Search for the cell housing the specified text and yield its [x, y] center coordinate. 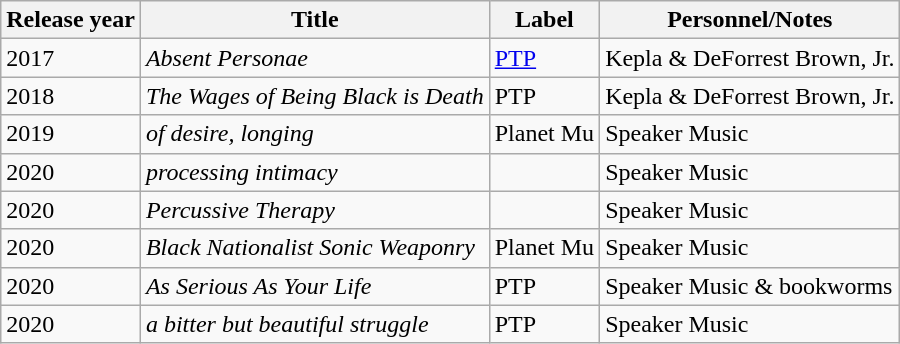
Black Nationalist Sonic Weaponry [314, 248]
2017 [71, 58]
Release year [71, 20]
processing intimacy [314, 172]
a bitter but beautiful struggle [314, 324]
Personnel/Notes [750, 20]
As Serious As Your Life [314, 286]
Absent Personae [314, 58]
2019 [71, 134]
The Wages of Being Black is Death [314, 96]
Speaker Music & bookworms [750, 286]
Percussive Therapy [314, 210]
2018 [71, 96]
Label [544, 20]
of desire, longing [314, 134]
Title [314, 20]
